From the cell containing the given text, extract its center point as (X, Y) coordinate. 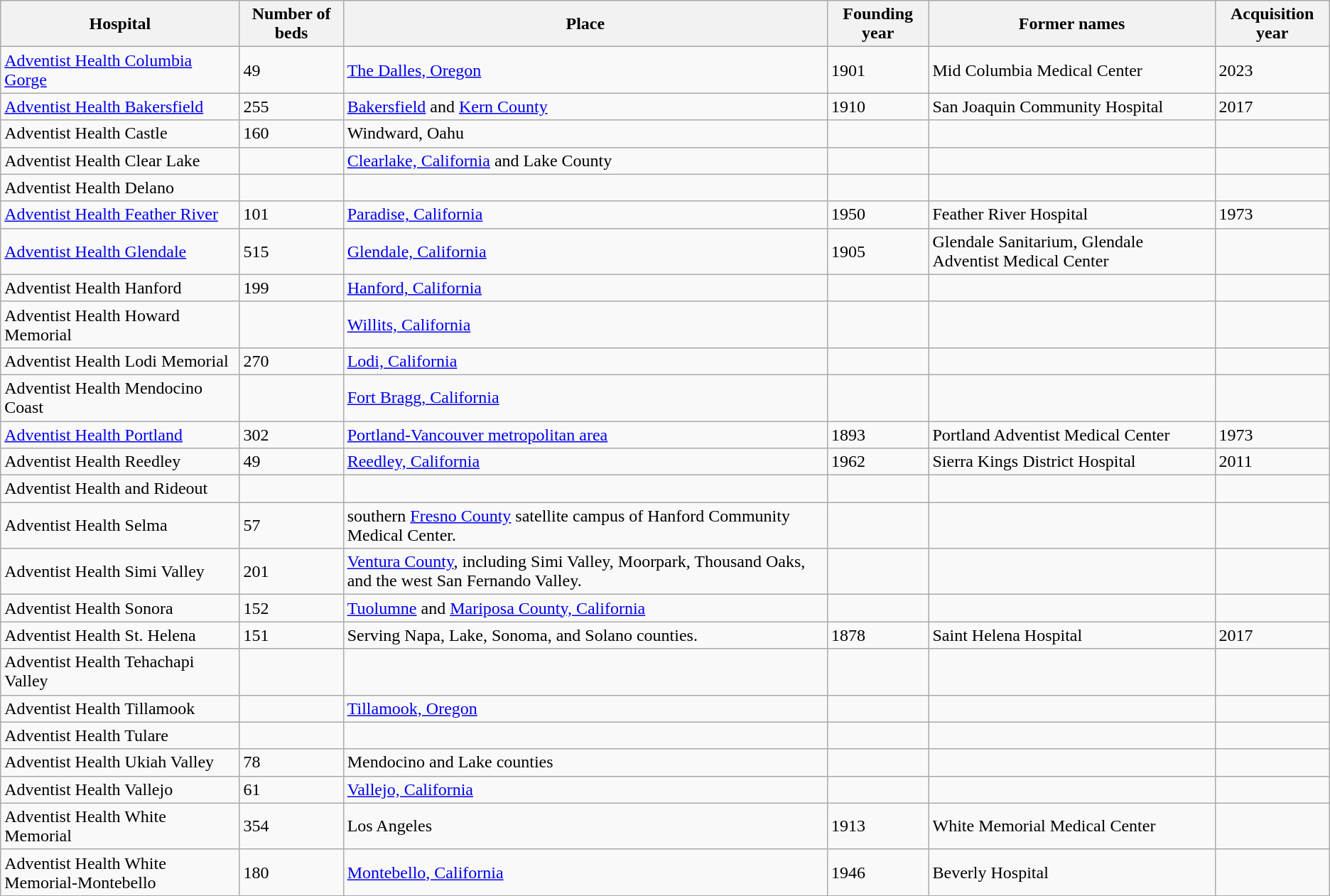
Adventist Health Selma (120, 526)
Adventist Health Glendale (120, 252)
1913 (878, 826)
San Joaquin Community Hospital (1071, 107)
199 (291, 288)
Adventist Health Delano (120, 188)
Acquisition year (1272, 24)
The Dalles, Oregon (585, 70)
Feather River Hospital (1071, 215)
201 (291, 571)
Adventist Health and Rideout (120, 489)
57 (291, 526)
270 (291, 361)
Hospital (120, 24)
Windward, Oahu (585, 134)
Vallejo, California (585, 789)
Adventist Health Castle (120, 134)
Adventist Health St. Helena (120, 635)
Adventist Health Portland (120, 434)
Adventist Health Bakersfield (120, 107)
Adventist Health Sonora (120, 608)
Bakersfield and Kern County (585, 107)
Glendale Sanitarium, Glendale Adventist Medical Center (1071, 252)
Adventist Health Reedley (120, 462)
1910 (878, 107)
Montebello, California (585, 873)
Adventist Health Tehachapi Valley (120, 672)
Mendocino and Lake counties (585, 762)
152 (291, 608)
Saint Helena Hospital (1071, 635)
302 (291, 434)
1946 (878, 873)
Adventist Health Vallejo (120, 789)
354 (291, 826)
Hanford, California (585, 288)
1950 (878, 215)
Lodi, California (585, 361)
78 (291, 762)
White Memorial Medical Center (1071, 826)
Serving Napa, Lake, Sonoma, and Solano counties. (585, 635)
61 (291, 789)
Adventist Health Howard Memorial (120, 324)
Adventist Health Ukiah Valley (120, 762)
Los Angeles (585, 826)
2023 (1272, 70)
Place (585, 24)
Adventist Health Columbia Gorge (120, 70)
160 (291, 134)
Founding year (878, 24)
Ventura County, including Simi Valley, Moorpark, Thousand Oaks, and the west San Fernando Valley. (585, 571)
Adventist Health Simi Valley (120, 571)
Tillamook, Oregon (585, 708)
Glendale, California (585, 252)
Paradise, California (585, 215)
Adventist Health Lodi Memorial (120, 361)
Mid Columbia Medical Center (1071, 70)
1901 (878, 70)
Adventist Health Feather River (120, 215)
Adventist Health Tulare (120, 735)
Portland-Vancouver metropolitan area (585, 434)
151 (291, 635)
Portland Adventist Medical Center (1071, 434)
1962 (878, 462)
southern Fresno County satellite campus of Hanford Community Medical Center. (585, 526)
255 (291, 107)
Fort Bragg, California (585, 398)
1905 (878, 252)
Adventist Health Clear Lake (120, 161)
Willits, California (585, 324)
Sierra Kings District Hospital (1071, 462)
Number of beds (291, 24)
Reedley, California (585, 462)
180 (291, 873)
Tuolumne and Mariposa County, California (585, 608)
1878 (878, 635)
101 (291, 215)
Adventist Health White Memorial-Montebello (120, 873)
515 (291, 252)
1893 (878, 434)
Adventist Health Tillamook (120, 708)
Adventist Health White Memorial (120, 826)
2011 (1272, 462)
Adventist Health Hanford (120, 288)
Former names (1071, 24)
Beverly Hospital (1071, 873)
Adventist Health Mendocino Coast (120, 398)
Clearlake, California and Lake County (585, 161)
